Search for the cell housing the specified text and yield its (x, y) center coordinate. 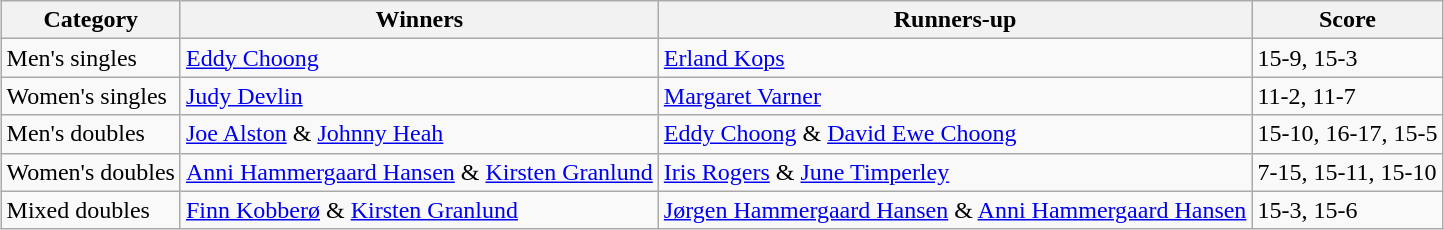
Jørgen Hammergaard Hansen & Anni Hammergaard Hansen (955, 210)
Women's singles (90, 96)
Finn Kobberø & Kirsten Granlund (419, 210)
Mixed doubles (90, 210)
Erland Kops (955, 58)
15-3, 15-6 (1348, 210)
Score (1348, 20)
Men's doubles (90, 134)
7-15, 15-11, 15-10 (1348, 172)
Iris Rogers & June Timperley (955, 172)
Women's doubles (90, 172)
Anni Hammergaard Hansen & Kirsten Granlund (419, 172)
Eddy Choong & David Ewe Choong (955, 134)
15-9, 15-3 (1348, 58)
Eddy Choong (419, 58)
Margaret Varner (955, 96)
Judy Devlin (419, 96)
Winners (419, 20)
Men's singles (90, 58)
Joe Alston & Johnny Heah (419, 134)
Runners-up (955, 20)
15-10, 16-17, 15-5 (1348, 134)
11-2, 11-7 (1348, 96)
Category (90, 20)
